Determine the [X, Y] coordinate at the center of the cell enclosing the given text.  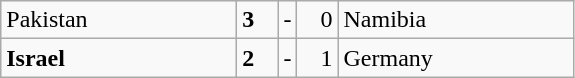
Israel [119, 58]
1 [318, 58]
2 [258, 58]
Germany [456, 58]
Namibia [456, 20]
0 [318, 20]
3 [258, 20]
Pakistan [119, 20]
